Determine the [X, Y] coordinate at the center of the cell enclosing the given text.  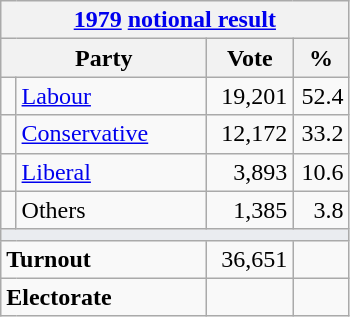
1979 notional result [175, 20]
3.8 [321, 210]
Electorate [104, 297]
Liberal [112, 172]
Conservative [112, 134]
Turnout [104, 259]
19,201 [250, 96]
Labour [112, 96]
3,893 [250, 172]
36,651 [250, 259]
1,385 [250, 210]
52.4 [321, 96]
Others [112, 210]
10.6 [321, 172]
% [321, 58]
33.2 [321, 134]
Vote [250, 58]
12,172 [250, 134]
Party [104, 58]
